Pinpoint the cell where the given text exists, returning its [x, y] midpoint coordinate. 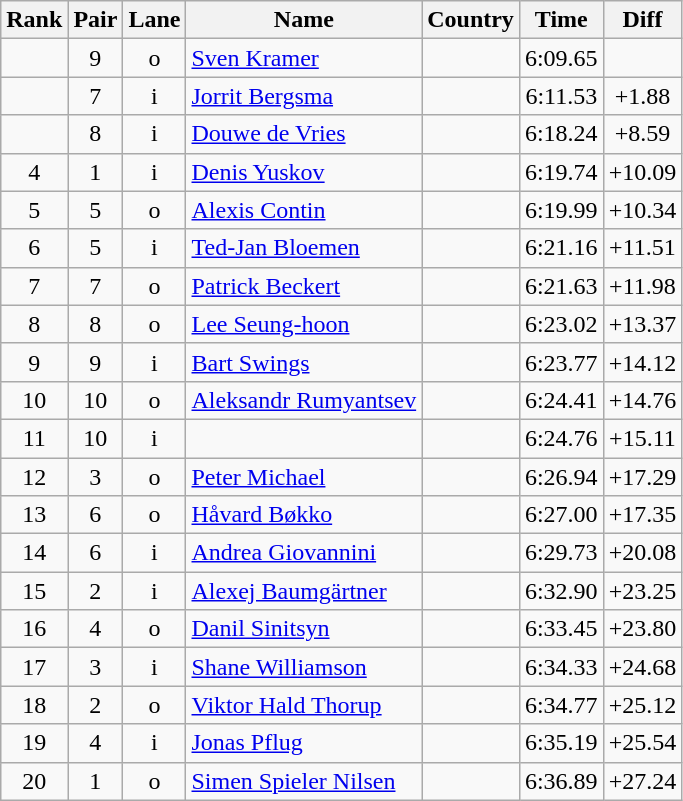
6:35.19 [561, 743]
19 [34, 743]
Denis Yuskov [304, 172]
+20.08 [642, 553]
Patrick Beckert [304, 286]
+10.34 [642, 210]
+25.54 [642, 743]
6:32.90 [561, 591]
+24.68 [642, 667]
Jonas Pflug [304, 743]
Country [471, 20]
+27.24 [642, 781]
Peter Michael [304, 477]
6:29.73 [561, 553]
6:19.99 [561, 210]
Simen Spieler Nilsen [304, 781]
6:18.24 [561, 134]
6:26.94 [561, 477]
Danil Sinitsyn [304, 629]
6:19.74 [561, 172]
16 [34, 629]
15 [34, 591]
6:33.45 [561, 629]
13 [34, 515]
Rank [34, 20]
Name [304, 20]
6:23.02 [561, 324]
6:09.65 [561, 58]
+15.11 [642, 438]
Alexej Baumgärtner [304, 591]
Håvard Bøkko [304, 515]
6:24.41 [561, 400]
Lane [154, 20]
6:23.77 [561, 362]
+14.12 [642, 362]
Lee Seung-hoon [304, 324]
+25.12 [642, 705]
+23.80 [642, 629]
6:34.33 [561, 667]
Aleksandr Rumyantsev [304, 400]
+10.09 [642, 172]
6:34.77 [561, 705]
+11.51 [642, 248]
+8.59 [642, 134]
11 [34, 438]
6:21.16 [561, 248]
6:24.76 [561, 438]
6:11.53 [561, 96]
12 [34, 477]
6:21.63 [561, 286]
14 [34, 553]
+14.76 [642, 400]
Jorrit Bergsma [304, 96]
Douwe de Vries [304, 134]
+13.37 [642, 324]
Ted-Jan Bloemen [304, 248]
Alexis Contin [304, 210]
+11.98 [642, 286]
Viktor Hald Thorup [304, 705]
Sven Kramer [304, 58]
Diff [642, 20]
18 [34, 705]
20 [34, 781]
Andrea Giovannini [304, 553]
+1.88 [642, 96]
Shane Williamson [304, 667]
6:36.89 [561, 781]
17 [34, 667]
Time [561, 20]
6:27.00 [561, 515]
Pair [96, 20]
+17.29 [642, 477]
+23.25 [642, 591]
Bart Swings [304, 362]
+17.35 [642, 515]
